Find where the given text appears and provide that cell's center as [x, y] coordinate. 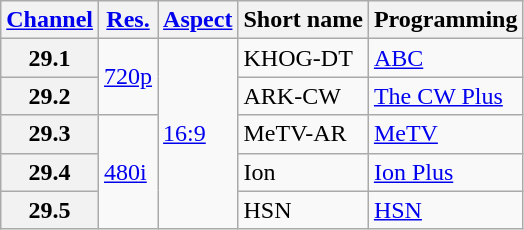
29.5 [50, 210]
KHOG-DT [303, 58]
Aspect [198, 20]
Ion Plus [446, 172]
16:9 [198, 134]
ARK-CW [303, 96]
Res. [128, 20]
The CW Plus [446, 96]
29.4 [50, 172]
Channel [50, 20]
Programming [446, 20]
ABC [446, 58]
720p [128, 77]
29.3 [50, 134]
29.1 [50, 58]
480i [128, 172]
MeTV [446, 134]
MeTV-AR [303, 134]
Ion [303, 172]
Short name [303, 20]
29.2 [50, 96]
